Determine the [x, y] coordinate at the center of the cell enclosing the given text.  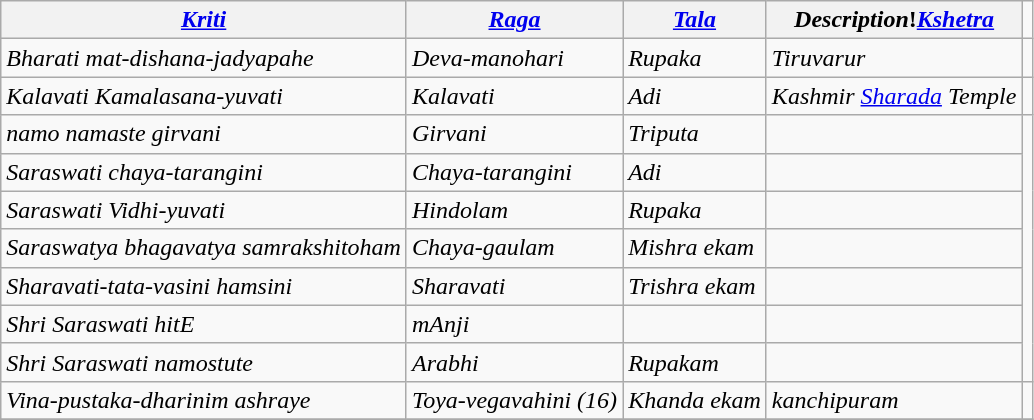
Vina-pustaka-dharinim ashraye [204, 400]
Khanda ekam [695, 400]
Sharavati [514, 286]
Saraswati chaya-tarangini [204, 172]
Triputa [695, 134]
Chaya-gaulam [514, 248]
Mishra ekam [695, 248]
Shri Saraswati hitE [204, 324]
Raga [514, 20]
Toya-vegavahini (16) [514, 400]
Arabhi [514, 362]
Kalavati Kamalasana-yuvati [204, 96]
Sharavati-tata-vasini hamsini [204, 286]
Kalavati [514, 96]
Chaya-tarangini [514, 172]
kanchipuram [894, 400]
Tala [695, 20]
Shri Saraswati namostute [204, 362]
Bharati mat-dishana-jadyapahe [204, 58]
Description!Kshetra [894, 20]
Rupakam [695, 362]
Trishra ekam [695, 286]
Hindolam [514, 210]
Saraswatya bhagavatya samrakshitoham [204, 248]
Kriti [204, 20]
namo namaste girvani [204, 134]
Deva-manohari [514, 58]
mAnji [514, 324]
Kashmir Sharada Temple [894, 96]
Girvani [514, 134]
Saraswati Vidhi-yuvati [204, 210]
Tiruvarur [894, 58]
